Scan for the cell matching the given text and deliver its [X, Y] coordinate at center. 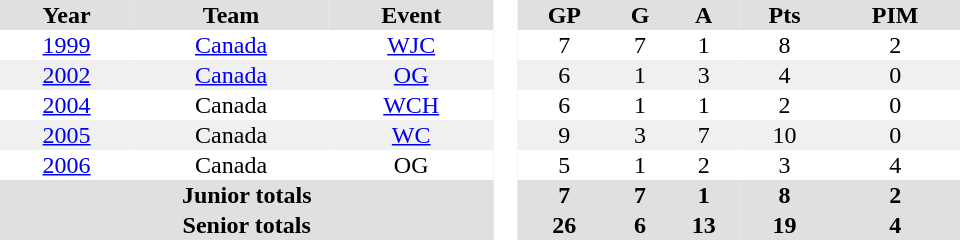
2004 [66, 105]
1999 [66, 45]
5 [564, 165]
GP [564, 15]
Year [66, 15]
2005 [66, 135]
13 [703, 225]
19 [784, 225]
10 [784, 135]
Senior totals [246, 225]
2002 [66, 75]
A [703, 15]
Event [412, 15]
G [640, 15]
WC [412, 135]
PIM [895, 15]
WCH [412, 105]
9 [564, 135]
WJC [412, 45]
26 [564, 225]
Team [231, 15]
Pts [784, 15]
2006 [66, 165]
Junior totals [246, 195]
